Scan for the cell matching the given text and deliver its [X, Y] coordinate at center. 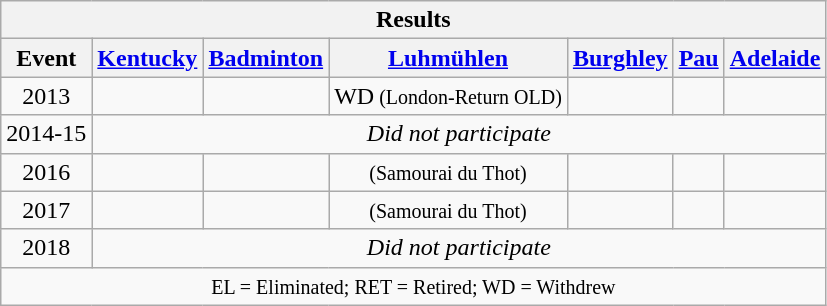
Luhmühlen [448, 58]
2014-15 [46, 134]
Badminton [266, 58]
WD (London-Return OLD) [448, 96]
2016 [46, 172]
EL = Eliminated; RET = Retired; WD = Withdrew [414, 286]
2018 [46, 248]
Pau [698, 58]
2017 [46, 210]
Burghley [620, 58]
Kentucky [148, 58]
Event [46, 58]
Adelaide [775, 58]
2013 [46, 96]
Results [414, 20]
